Provide the (X, Y) coordinate of the cell's center where the given text is located.  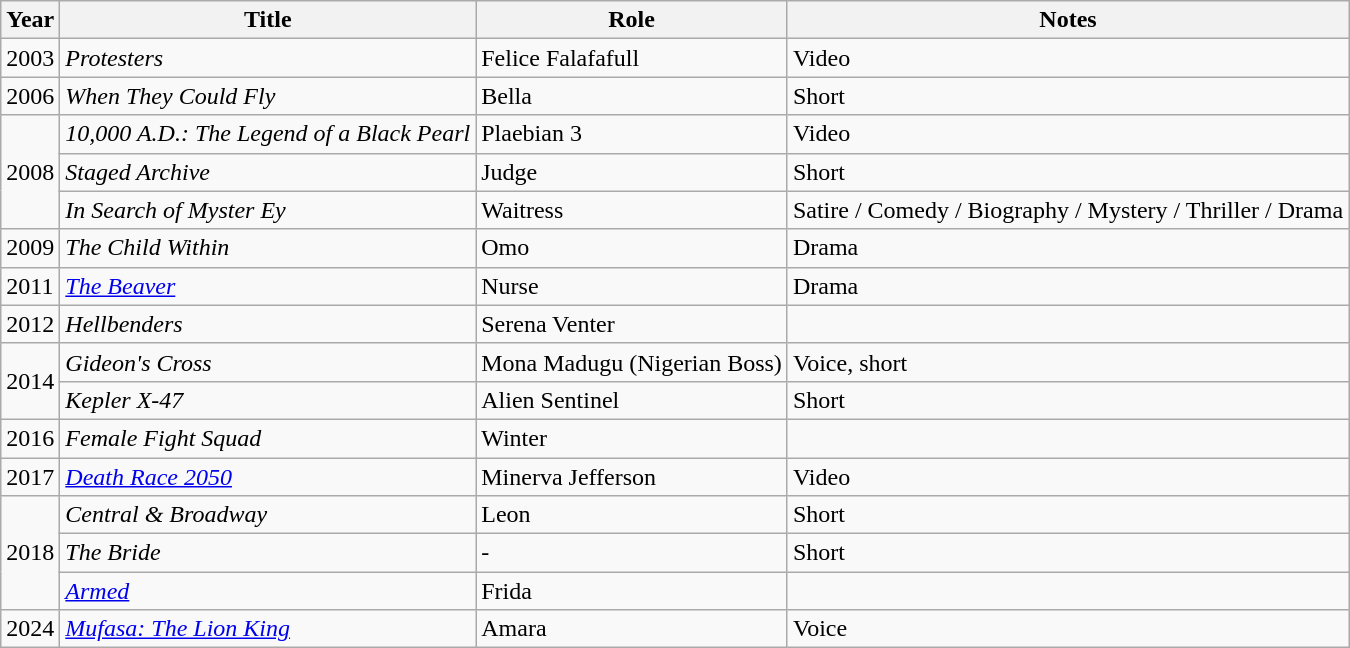
- (632, 553)
Frida (632, 591)
Omo (632, 248)
Kepler X-47 (268, 400)
2008 (30, 172)
2012 (30, 324)
Staged Archive (268, 172)
The Child Within (268, 248)
2018 (30, 553)
Mufasa: The Lion King (268, 629)
Leon (632, 515)
Role (632, 20)
Winter (632, 438)
When They Could Fly (268, 96)
Felice Falafafull (632, 58)
Notes (1068, 20)
Judge (632, 172)
2024 (30, 629)
2014 (30, 381)
2009 (30, 248)
The Beaver (268, 286)
2016 (30, 438)
Serena Venter (632, 324)
Hellbenders (268, 324)
2011 (30, 286)
Plaebian 3 (632, 134)
Bella (632, 96)
10,000 A.D.: The Legend of a Black Pearl (268, 134)
2003 (30, 58)
Mona Madugu (Nigerian Boss) (632, 362)
Minerva Jefferson (632, 477)
Nurse (632, 286)
Voice, short (1068, 362)
Voice (1068, 629)
Death Race 2050 (268, 477)
In Search of Myster Ey (268, 210)
Year (30, 20)
Central & Broadway (268, 515)
2006 (30, 96)
Title (268, 20)
Armed (268, 591)
Gideon's Cross (268, 362)
Amara (632, 629)
Satire / Comedy / Biography / Mystery / Thriller / Drama (1068, 210)
The Bride (268, 553)
2017 (30, 477)
Waitress (632, 210)
Female Fight Squad (268, 438)
Protesters (268, 58)
Alien Sentinel (632, 400)
